From the cell containing the given text, extract its center point as [x, y] coordinate. 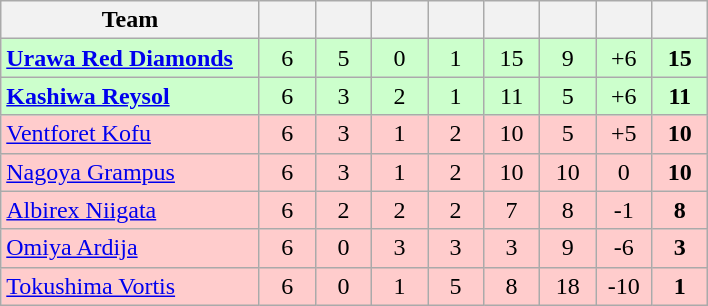
-1 [624, 210]
-10 [624, 286]
Omiya Ardija [130, 248]
Team [130, 20]
+5 [624, 134]
Ventforet Kofu [130, 134]
18 [568, 286]
Kashiwa Reysol [130, 96]
Urawa Red Diamonds [130, 58]
-6 [624, 248]
Tokushima Vortis [130, 286]
Albirex Niigata [130, 210]
Nagoya Grampus [130, 172]
7 [512, 210]
